Return the (x, y) coordinate for the center point of the cell that contains the specified text.  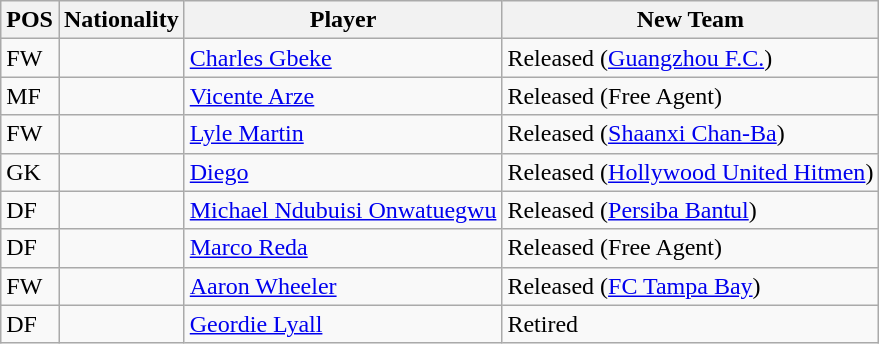
Released (Hollywood United Hitmen) (690, 172)
Released (Persiba Bantul) (690, 210)
Charles Gbeke (343, 58)
Aaron Wheeler (343, 286)
Released (FC Tampa Bay) (690, 286)
MF (30, 96)
New Team (690, 20)
Vicente Arze (343, 96)
Released (Guangzhou F.C.) (690, 58)
Player (343, 20)
Released (Shaanxi Chan-Ba) (690, 134)
Nationality (121, 20)
Geordie Lyall (343, 324)
Marco Reda (343, 248)
GK (30, 172)
POS (30, 20)
Diego (343, 172)
Michael Ndubuisi Onwatuegwu (343, 210)
Lyle Martin (343, 134)
Retired (690, 324)
